Search for the cell housing the specified text and yield its [x, y] center coordinate. 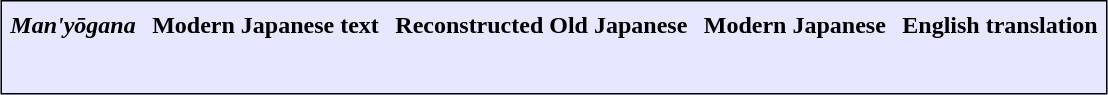
Modern Japanese text [266, 25]
Man'yōgana [73, 25]
English translation [1000, 25]
Reconstructed Old Japanese [542, 25]
Modern Japanese [794, 25]
